Scan for the cell matching the given text and deliver its (x, y) coordinate at center. 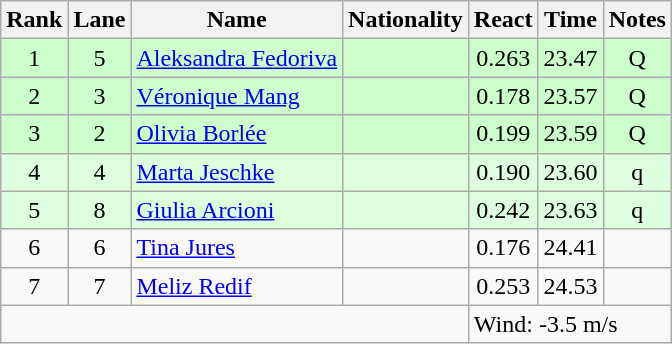
Olivia Borlée (237, 134)
Véronique Mang (237, 96)
23.59 (570, 134)
Giulia Arcioni (237, 210)
Tina Jures (237, 248)
24.53 (570, 286)
0.190 (503, 172)
23.63 (570, 210)
23.47 (570, 58)
8 (100, 210)
Marta Jeschke (237, 172)
0.263 (503, 58)
0.199 (503, 134)
Time (570, 20)
0.176 (503, 248)
0.178 (503, 96)
1 (34, 58)
Rank (34, 20)
Meliz Redif (237, 286)
Notes (637, 20)
23.57 (570, 96)
Aleksandra Fedoriva (237, 58)
Wind: -3.5 m/s (570, 324)
Name (237, 20)
React (503, 20)
24.41 (570, 248)
23.60 (570, 172)
0.242 (503, 210)
Lane (100, 20)
Nationality (406, 20)
0.253 (503, 286)
